Return the [x, y] coordinate for the center point of the cell that contains the specified text.  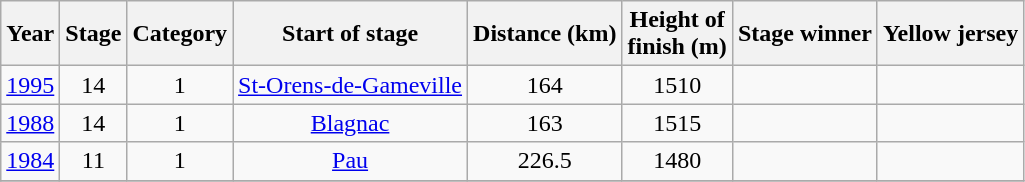
163 [545, 123]
1510 [677, 85]
Year [30, 34]
Start of stage [350, 34]
Category [180, 34]
Height offinish (m) [677, 34]
1995 [30, 85]
1984 [30, 161]
1988 [30, 123]
Stage winner [804, 34]
Yellow jersey [950, 34]
164 [545, 85]
Distance (km) [545, 34]
Stage [94, 34]
226.5 [545, 161]
Blagnac [350, 123]
Pau [350, 161]
1480 [677, 161]
11 [94, 161]
1515 [677, 123]
St-Orens-de-Gameville [350, 85]
